Return (X, Y) of the center of cell containing provided text 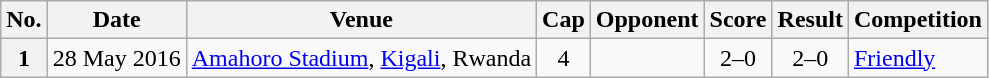
Friendly (918, 58)
28 May 2016 (116, 58)
Result (810, 20)
Date (116, 20)
Amahoro Stadium, Kigali, Rwanda (361, 58)
Cap (564, 20)
Competition (918, 20)
Score (738, 20)
1 (24, 58)
Venue (361, 20)
No. (24, 20)
Opponent (647, 20)
4 (564, 58)
